Detect which cell encompasses the target text, then output its (x, y) center coordinate. 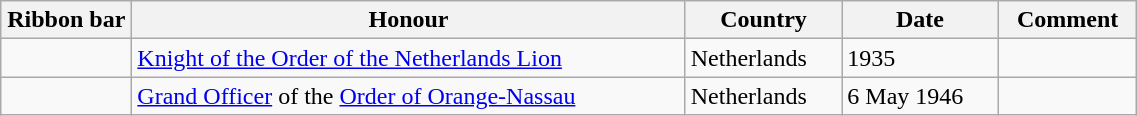
Date (920, 20)
Comment (1068, 20)
Country (764, 20)
Knight of the Order of the Netherlands Lion (408, 58)
1935 (920, 58)
6 May 1946 (920, 96)
Grand Officer of the Order of Orange-Nassau (408, 96)
Ribbon bar (66, 20)
Honour (408, 20)
